Return (x, y) of the center of cell containing provided text 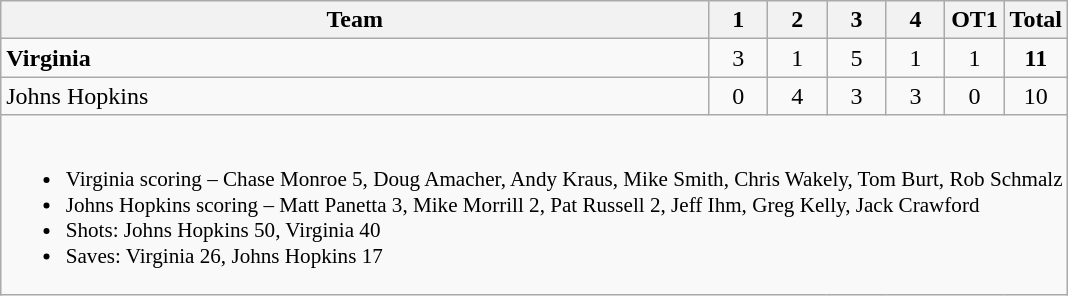
11 (1036, 58)
OT1 (974, 20)
Team (355, 20)
5 (856, 58)
Johns Hopkins (355, 96)
2 (798, 20)
10 (1036, 96)
Virginia (355, 58)
Total (1036, 20)
